Search for the cell housing the specified text and yield its (X, Y) center coordinate. 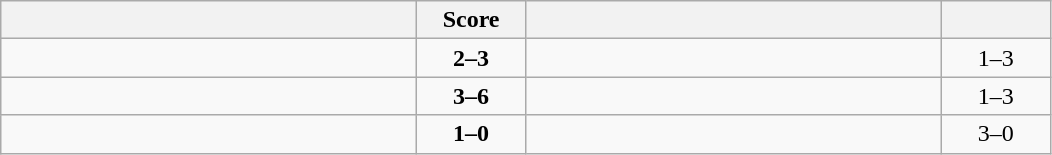
1–0 (472, 134)
3–6 (472, 96)
Score (472, 20)
2–3 (472, 58)
3–0 (996, 134)
